Return the (x, y) coordinate for the center point of the cell that contains the specified text.  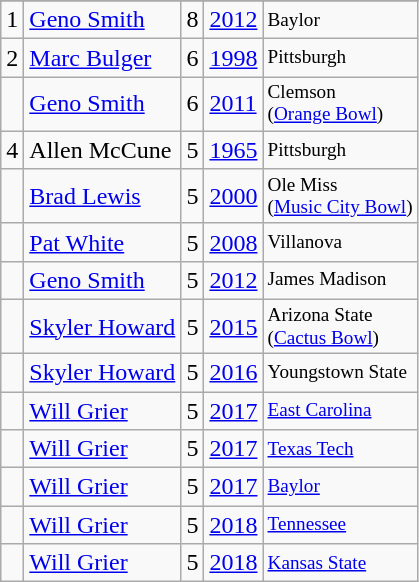
8 (192, 20)
Allen McCune (102, 150)
4 (12, 150)
2011 (234, 104)
2008 (234, 242)
1 (12, 20)
2 (12, 58)
1998 (234, 58)
Ole Miss(Music City Bowl) (340, 196)
1965 (234, 150)
James Madison (340, 280)
2000 (234, 196)
Marc Bulger (102, 58)
Tennessee (340, 525)
Arizona State(Cactus Bowl) (340, 326)
Brad Lewis (102, 196)
Youngstown State (340, 372)
Kansas State (340, 563)
Clemson(Orange Bowl) (340, 104)
2015 (234, 326)
Villanova (340, 242)
Texas Tech (340, 449)
2016 (234, 372)
East Carolina (340, 411)
Pat White (102, 242)
